Search for the cell housing the specified text and yield its (X, Y) center coordinate. 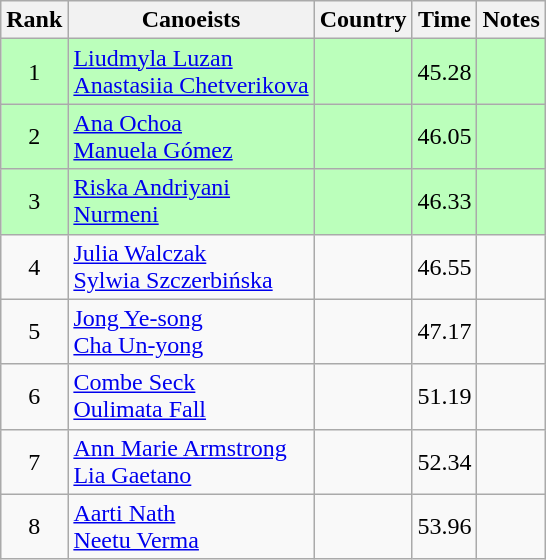
1 (34, 72)
53.96 (444, 526)
Riska AndriyaniNurmeni (191, 202)
Combe SeckOulimata Fall (191, 396)
Jong Ye-songCha Un-yong (191, 332)
Ana OchoaManuela Gómez (191, 136)
7 (34, 462)
Canoeists (191, 20)
Liudmyla LuzanAnastasiia Chetverikova (191, 72)
4 (34, 266)
Time (444, 20)
Aarti NathNeetu Verma (191, 526)
6 (34, 396)
Rank (34, 20)
46.05 (444, 136)
45.28 (444, 72)
3 (34, 202)
47.17 (444, 332)
51.19 (444, 396)
Ann Marie ArmstrongLia Gaetano (191, 462)
52.34 (444, 462)
5 (34, 332)
2 (34, 136)
46.33 (444, 202)
Country (363, 20)
Notes (511, 20)
Julia WalczakSylwia Szczerbińska (191, 266)
8 (34, 526)
46.55 (444, 266)
